Return (x, y) of the center of cell containing provided text 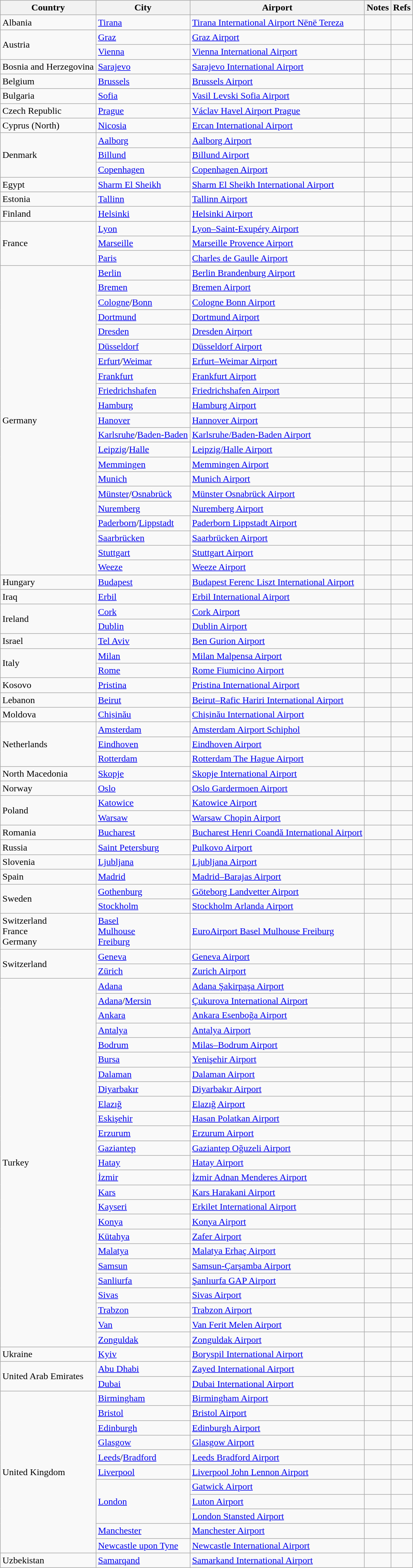
İzmir Adnan Menderes Airport (277, 1178)
Adana/Mersin (143, 1001)
Erzurum Airport (277, 1133)
Van (143, 1325)
Edinburgh (143, 1428)
Budapest (143, 582)
Rome (143, 671)
Germany (48, 420)
Dubai International Airport (277, 1383)
Sanliurfa (143, 1280)
Erbil International Airport (277, 597)
Frankfurt (143, 376)
London (143, 1501)
Notes (378, 8)
Gatwick Airport (277, 1487)
Graz (143, 37)
Ankara (143, 1015)
Memmingen (143, 464)
Malatya Erhaç Airport (277, 1251)
Slovenia (48, 862)
Dortmund (143, 317)
Eindhoven (143, 744)
Lyon–Saint-Exupéry Airport (277, 229)
Sarajevo International Airport (277, 67)
Oslo Gardermoen Airport (277, 788)
Airport (277, 8)
Leeds/Bradford (143, 1457)
Trabzon Airport (277, 1310)
Newcastle upon Tyne (143, 1546)
Samarkand International Airport (277, 1560)
Copenhagen Airport (277, 169)
Konya (143, 1222)
Ercan International Airport (277, 125)
United Kingdom (48, 1472)
Düsseldorf (143, 346)
Düsseldorf Airport (277, 346)
İzmir (143, 1178)
Amsterdam (143, 729)
Sharm El Sheikh International Airport (277, 185)
Charles de Gaulle Airport (277, 258)
Liverpool John Lennon Airport (277, 1472)
North Macedonia (48, 774)
Spain (48, 876)
Münster Osnabrück Airport (277, 494)
Malatya (143, 1251)
Dresden Airport (277, 332)
Helsinki (143, 214)
Birmingham Airport (277, 1399)
Oslo (143, 788)
Karlsruhe/Baden-Baden Airport (277, 435)
Milan Malpensa Airport (277, 656)
BaselMulhouseFreiburg (143, 931)
Göteborg Landvetter Airport (277, 891)
Manchester (143, 1531)
Gaziantep (143, 1148)
Brussels (143, 81)
Edinburgh Airport (277, 1428)
Glasgow (143, 1443)
Belgium (48, 81)
Munich (143, 479)
Geneva (143, 957)
Gothenburg (143, 891)
Ukraine (48, 1354)
Bursa (143, 1060)
Hannover Airport (277, 420)
Kosovo (48, 685)
Yenişehir Airport (277, 1060)
Cyprus (North) (48, 125)
Zürich (143, 971)
Skopje (143, 774)
Van Ferit Melen Airport (277, 1325)
Tirana International Airport Nënë Tereza (277, 22)
Saarbrücken Airport (277, 538)
Hungary (48, 582)
Kütahya (143, 1236)
Ireland (48, 619)
Albania (48, 22)
Diyarbakır (143, 1089)
Madrid–Barajas Airport (277, 876)
Aalborg Airport (277, 140)
Helsinki Airport (277, 214)
Hamburg Airport (277, 405)
Erfurt/Weimar (143, 361)
Israel (48, 641)
Ben Gurion Airport (277, 641)
Nuremberg Airport (277, 508)
City (143, 8)
Poland (48, 810)
Milas–Bodrum Airport (277, 1045)
Frankfurt Airport (277, 376)
Bosnia and Herzegovina (48, 67)
Zurich Airport (277, 971)
Denmark (48, 155)
Cologne/Bonn (143, 302)
Weeze (143, 567)
Moldova (48, 715)
Nicosia (143, 125)
Rotterdam (143, 759)
Elazığ Airport (277, 1104)
Dortmund Airport (277, 317)
Warsaw (143, 818)
Romania (48, 832)
Erfurt–Weimar Airport (277, 361)
Pristina (143, 685)
Madrid (143, 876)
Friedrichshafen Airport (277, 390)
Leipzig/Halle (143, 450)
Zonguldak (143, 1339)
Vienna International Airport (277, 52)
Samsun-Çarşamba Airport (277, 1266)
Dublin (143, 626)
Eindhoven Airport (277, 744)
Katowice (143, 803)
Billund (143, 155)
Sharm El Sheikh (143, 185)
Pulkovo Airport (277, 847)
Iraq (48, 597)
Chișinău (143, 715)
Kyiv (143, 1354)
Bucharest Henri Coandă International Airport (277, 832)
Cork Airport (277, 611)
Prague (143, 111)
Hatay (143, 1163)
Erkilet International Airport (277, 1207)
Kars Harakani Airport (277, 1192)
Chișinău International Airport (277, 715)
Russia (48, 847)
Eskişehir (143, 1118)
Sivas (143, 1295)
Tallinn Airport (277, 199)
Sofia (143, 96)
Stuttgart (143, 553)
Paderborn/Lippstadt (143, 523)
Stockholm Arlanda Airport (277, 906)
Dalaman Airport (277, 1074)
Graz Airport (277, 37)
Manchester Airport (277, 1531)
Norway (48, 788)
Konya Airport (277, 1222)
Switzerland (48, 964)
Trabzon (143, 1310)
SwitzerlandFranceGermany (48, 931)
Dresden (143, 332)
Sivas Airport (277, 1295)
Liverpool (143, 1472)
Hatay Airport (277, 1163)
Adana Şakirpaşa Airport (277, 986)
Boryspil International Airport (277, 1354)
France (48, 243)
Beirut–Rafic Hariri International Airport (277, 700)
Nuremberg (143, 508)
Rotterdam The Hague Airport (277, 759)
Berlin Brandenburg Airport (277, 273)
Czech Republic (48, 111)
United Arab Emirates (48, 1376)
Cologne Bonn Airport (277, 302)
Brussels Airport (277, 81)
Şanlıurfa GAP Airport (277, 1280)
Austria (48, 45)
Tel Aviv (143, 641)
Samsun (143, 1266)
Stockholm (143, 906)
Munich Airport (277, 479)
Bremen Airport (277, 288)
EuroAirport Basel Mulhouse Freiburg (277, 931)
Birmingham (143, 1399)
Billund Airport (277, 155)
Katowice Airport (277, 803)
London Stansted Airport (277, 1516)
Aalborg (143, 140)
Cork (143, 611)
Diyarbakır Airport (277, 1089)
Sarajevo (143, 67)
Saint Petersburg (143, 847)
Country (48, 8)
Leipzig/Halle Airport (277, 450)
Vienna (143, 52)
Stuttgart Airport (277, 553)
Antalya (143, 1030)
Hamburg (143, 405)
Egypt (48, 185)
Friedrichshafen (143, 390)
Samarqand (143, 1560)
Dubai (143, 1383)
Ankara Esenboğa Airport (277, 1015)
Milan (143, 656)
Münster/Osnabrück (143, 494)
Hasan Polatkan Airport (277, 1118)
Ljubljana Airport (277, 862)
Dalaman (143, 1074)
Newcastle International Airport (277, 1546)
Abu Dhabi (143, 1369)
Tirana (143, 22)
Antalya Airport (277, 1030)
Turkey (48, 1163)
Václav Havel Airport Prague (277, 111)
Berlin (143, 273)
Amsterdam Airport Schiphol (277, 729)
Pristina International Airport (277, 685)
Marseille (143, 243)
Estonia (48, 199)
Gaziantep Oğuzeli Airport (277, 1148)
Kayseri (143, 1207)
Ljubljana (143, 862)
Çukurova International Airport (277, 1001)
Erzurum (143, 1133)
Adana (143, 986)
Copenhagen (143, 169)
Saarbrücken (143, 538)
Elazığ (143, 1104)
Finland (48, 214)
Netherlands (48, 744)
Bristol (143, 1413)
Sweden (48, 899)
Memmingen Airport (277, 464)
Glasgow Airport (277, 1443)
Dublin Airport (277, 626)
Zayed International Airport (277, 1369)
Kars (143, 1192)
Karlsruhe/Baden-Baden (143, 435)
Refs (402, 8)
Bremen (143, 288)
Zafer Airport (277, 1236)
Paderborn Lippstadt Airport (277, 523)
Erbil (143, 597)
Budapest Ferenc Liszt International Airport (277, 582)
Bristol Airport (277, 1413)
Tallinn (143, 199)
Italy (48, 663)
Bodrum (143, 1045)
Vasil Levski Sofia Airport (277, 96)
Bucharest (143, 832)
Geneva Airport (277, 957)
Lyon (143, 229)
Leeds Bradford Airport (277, 1457)
Weeze Airport (277, 567)
Warsaw Chopin Airport (277, 818)
Lebanon (48, 700)
Marseille Provence Airport (277, 243)
Skopje International Airport (277, 774)
Paris (143, 258)
Beirut (143, 700)
Uzbekistan (48, 1560)
Bulgaria (48, 96)
Rome Fiumicino Airport (277, 671)
Luton Airport (277, 1501)
Zonguldak Airport (277, 1339)
Hanover (143, 420)
